Scan for the cell matching the given text and deliver its [X, Y] coordinate at center. 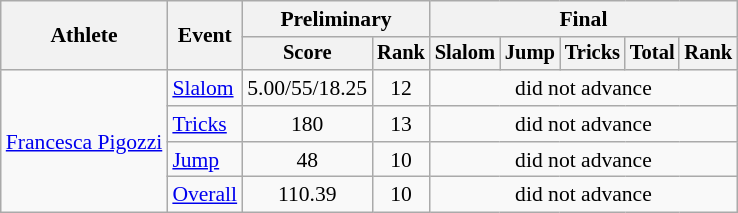
48 [307, 160]
13 [401, 124]
110.39 [307, 195]
Overall [204, 195]
5.00/55/18.25 [307, 88]
Francesca Pigozzi [84, 141]
Athlete [84, 36]
Final [584, 19]
Score [307, 54]
180 [307, 124]
12 [401, 88]
Preliminary [336, 19]
Total [652, 54]
Event [204, 36]
